Return [x, y] of the center of cell containing provided text 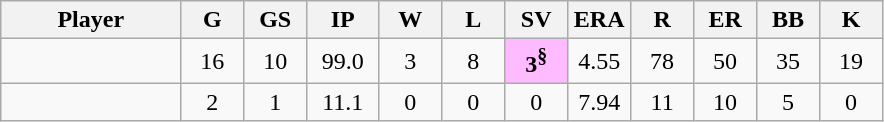
99.0 [343, 62]
3§ [536, 62]
19 [852, 62]
8 [474, 62]
ER [726, 20]
4.55 [600, 62]
7.94 [600, 102]
K [852, 20]
G [212, 20]
5 [788, 102]
ERA [600, 20]
GS [276, 20]
1 [276, 102]
Player [91, 20]
16 [212, 62]
2 [212, 102]
78 [662, 62]
11 [662, 102]
R [662, 20]
3 [410, 62]
IP [343, 20]
50 [726, 62]
SV [536, 20]
L [474, 20]
11.1 [343, 102]
BB [788, 20]
W [410, 20]
35 [788, 62]
